Pinpoint the cell where the given text exists, returning its (X, Y) midpoint coordinate. 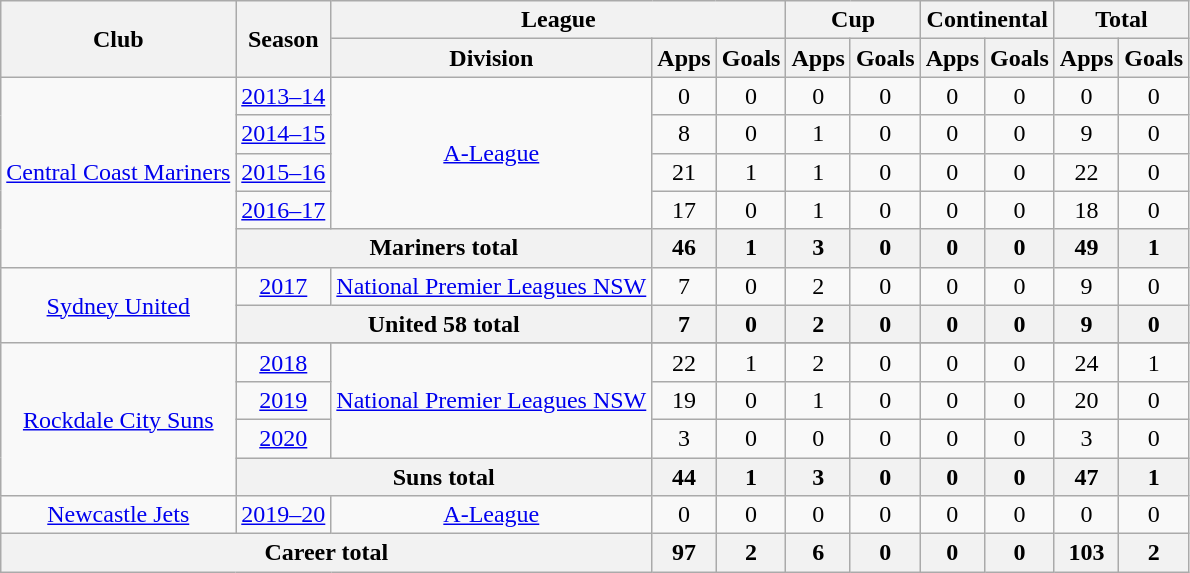
20 (1086, 400)
97 (684, 553)
2014–15 (284, 134)
2019 (284, 400)
49 (1086, 248)
Career total (326, 553)
Mariners total (444, 248)
Central Coast Mariners (118, 172)
2020 (284, 438)
Total (1121, 20)
Newcastle Jets (118, 515)
44 (684, 477)
Rockdale City Suns (118, 419)
2018 (284, 362)
League (558, 20)
19 (684, 400)
21 (684, 172)
United 58 total (444, 324)
2015–16 (284, 172)
Division (492, 58)
Club (118, 39)
8 (684, 134)
6 (818, 553)
2019–20 (284, 515)
Continental (987, 20)
Cup (853, 20)
2017 (284, 286)
46 (684, 248)
Sydney United (118, 305)
18 (1086, 210)
Suns total (444, 477)
24 (1086, 362)
2016–17 (284, 210)
Season (284, 39)
2013–14 (284, 96)
47 (1086, 477)
103 (1086, 553)
17 (684, 210)
